Determine the [X, Y] coordinate at the center of the cell enclosing the given text.  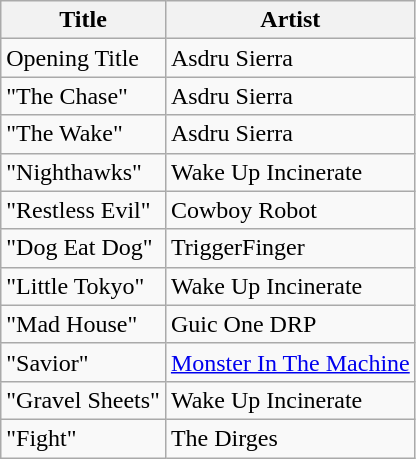
TriggerFinger [290, 248]
"Dog Eat Dog" [84, 248]
Opening Title [84, 58]
Cowboy Robot [290, 210]
The Dirges [290, 438]
"Fight" [84, 438]
Monster In The Machine [290, 362]
"Gravel Sheets" [84, 400]
"Mad House" [84, 324]
Title [84, 20]
"The Wake" [84, 134]
"Savior" [84, 362]
"The Chase" [84, 96]
"Little Tokyo" [84, 286]
"Restless Evil" [84, 210]
Guic One DRP [290, 324]
Artist [290, 20]
"Nighthawks" [84, 172]
